Pinpoint the cell where the given text exists, returning its (X, Y) midpoint coordinate. 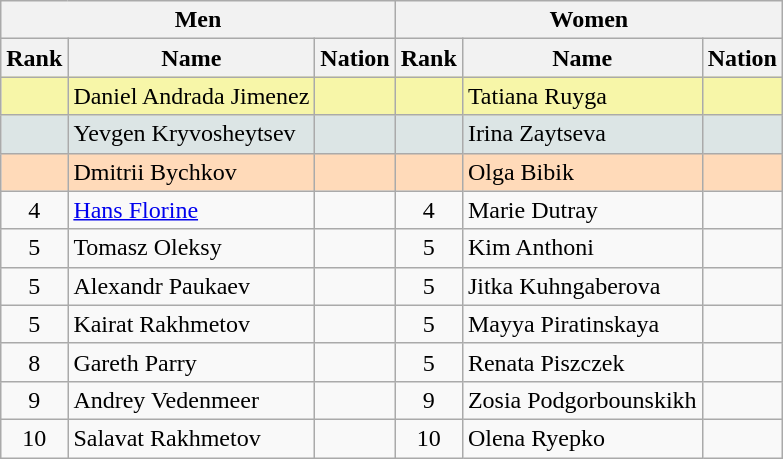
Salavat Rakhmetov (192, 438)
Zosia Podgorbounskikh (582, 400)
Dmitrii Bychkov (192, 172)
Yevgen Kryvosheytsev (192, 134)
Andrey Vedenmeer (192, 400)
Tomasz Oleksy (192, 248)
Kairat Rakhmetov (192, 324)
Women (588, 20)
Jitka Kuhngaberova (582, 286)
8 (34, 362)
Daniel Andrada Jimenez (192, 96)
Alexandr Paukaev (192, 286)
Olena Ryepko (582, 438)
Mayya Piratinskaya (582, 324)
Hans Florine (192, 210)
Olga Bibik (582, 172)
Tatiana Ruyga (582, 96)
Gareth Parry (192, 362)
Men (198, 20)
Renata Piszczek (582, 362)
Marie Dutray (582, 210)
Irina Zaytseva (582, 134)
Kim Anthoni (582, 248)
